Identify which cell holds the provided text, then report its (x, y) central coordinate. 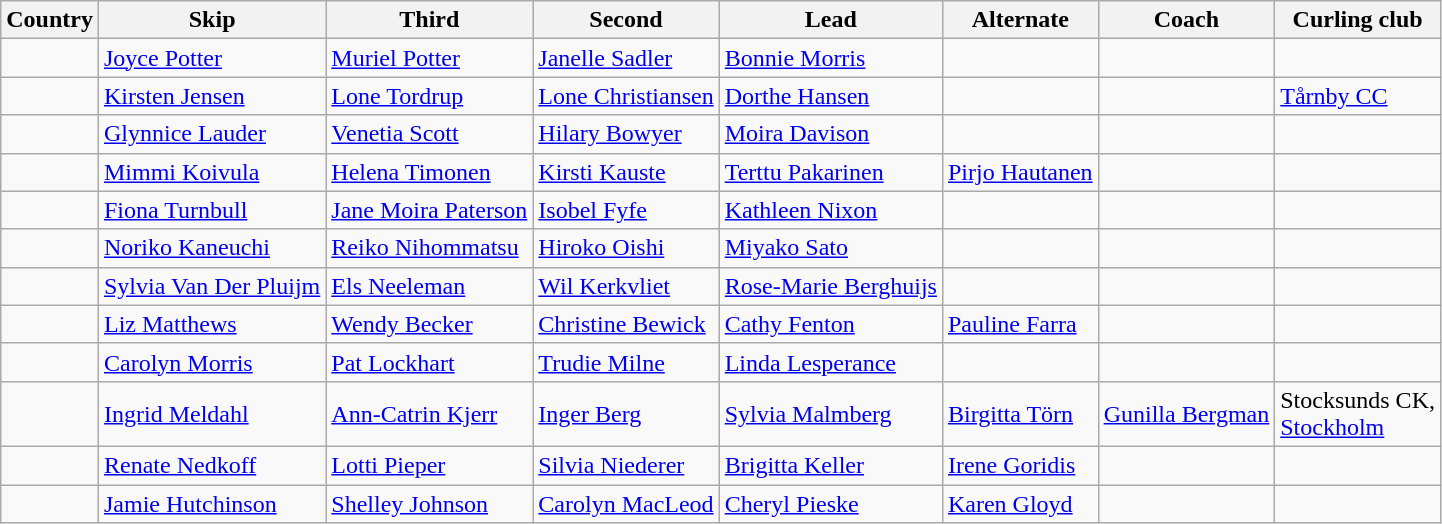
Hiroko Oishi (626, 248)
Carolyn MacLeod (626, 503)
Noriko Kaneuchi (212, 248)
Janelle Sadler (626, 58)
Jamie Hutchinson (212, 503)
Reiko Nihommatsu (430, 248)
Lone Christiansen (626, 96)
Wil Kerkvliet (626, 286)
Sylvia Malmberg (830, 414)
Glynnice Lauder (212, 134)
Tårnby CC (1358, 96)
Liz Matthews (212, 324)
Shelley Johnson (430, 503)
Lead (830, 20)
Dorthe Hansen (830, 96)
Moira Davison (830, 134)
Mimmi Koivula (212, 172)
Terttu Pakarinen (830, 172)
Inger Berg (626, 414)
Els Neeleman (430, 286)
Christine Bewick (626, 324)
Brigitta Keller (830, 465)
Rose-Marie Berghuijs (830, 286)
Silvia Niederer (626, 465)
Karen Gloyd (1020, 503)
Ingrid Meldahl (212, 414)
Skip (212, 20)
Lotti Pieper (430, 465)
Kirsten Jensen (212, 96)
Kathleen Nixon (830, 210)
Venetia Scott (430, 134)
Linda Lesperance (830, 362)
Isobel Fyfe (626, 210)
Irene Goridis (1020, 465)
Helena Timonen (430, 172)
Pat Lockhart (430, 362)
Miyako Sato (830, 248)
Joyce Potter (212, 58)
Sylvia Van Der Pluijm (212, 286)
Coach (1186, 20)
Kirsti Kauste (626, 172)
Fiona Turnbull (212, 210)
Country (50, 20)
Wendy Becker (430, 324)
Ann-Catrin Kjerr (430, 414)
Hilary Bowyer (626, 134)
Alternate (1020, 20)
Pirjo Hautanen (1020, 172)
Carolyn Morris (212, 362)
Cheryl Pieske (830, 503)
Lone Tordrup (430, 96)
Birgitta Törn (1020, 414)
Muriel Potter (430, 58)
Cathy Fenton (830, 324)
Curling club (1358, 20)
Renate Nedkoff (212, 465)
Trudie Milne (626, 362)
Pauline Farra (1020, 324)
Stocksunds CK,Stockholm (1358, 414)
Bonnie Morris (830, 58)
Third (430, 20)
Second (626, 20)
Jane Moira Paterson (430, 210)
Gunilla Bergman (1186, 414)
